Output the [X, Y] coordinate of the center of the cell containing the given text.  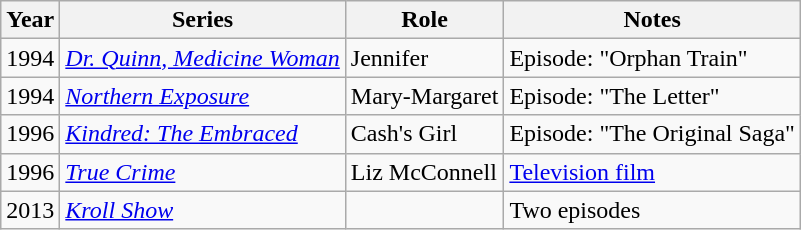
Dr. Quinn, Medicine Woman [202, 58]
Cash's Girl [424, 134]
True Crime [202, 172]
Television film [652, 172]
Episode: "The Original Saga" [652, 134]
Episode: "Orphan Train" [652, 58]
Liz McConnell [424, 172]
Role [424, 20]
Northern Exposure [202, 96]
Kroll Show [202, 210]
Two episodes [652, 210]
Jennifer [424, 58]
Mary-Margaret [424, 96]
2013 [30, 210]
Series [202, 20]
Episode: "The Letter" [652, 96]
Notes [652, 20]
Kindred: The Embraced [202, 134]
Year [30, 20]
